Capture the cell that displays the provided text and extract its [x, y] central coordinate. 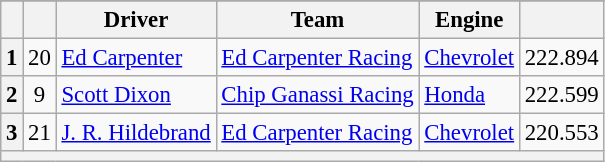
Engine [469, 20]
Scott Dixon [136, 95]
Team [318, 20]
Honda [469, 95]
J. R. Hildebrand [136, 133]
Driver [136, 20]
222.599 [562, 95]
222.894 [562, 58]
21 [40, 133]
1 [12, 58]
Ed Carpenter [136, 58]
220.553 [562, 133]
Chip Ganassi Racing [318, 95]
9 [40, 95]
20 [40, 58]
3 [12, 133]
2 [12, 95]
